Provide the (X, Y) coordinate of the cell's center where the given text is located.  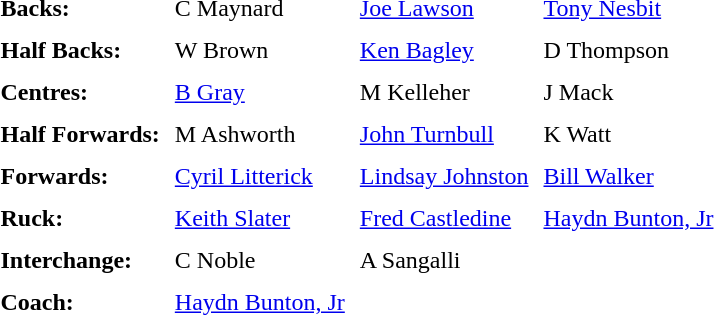
Fred Castledine (444, 218)
Keith Slater (260, 218)
W Brown (260, 50)
Ken Bagley (444, 50)
Cyril Litterick (260, 176)
A Sangalli (444, 260)
M Ashworth (260, 134)
Lindsay Johnston (444, 176)
B Gray (260, 92)
C Noble (260, 260)
M Kelleher (444, 92)
John Turnbull (444, 134)
